Find where the given text appears and provide that cell's center as (X, Y) coordinate. 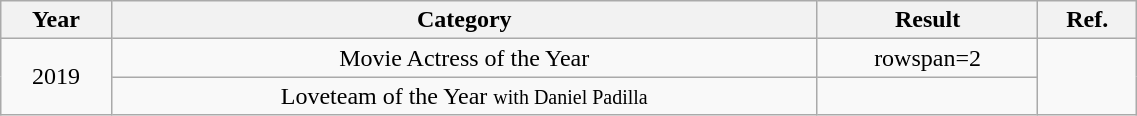
Year (56, 20)
Result (927, 20)
Ref. (1088, 20)
rowspan=2 (927, 58)
Loveteam of the Year with Daniel Padilla (464, 96)
2019 (56, 77)
Category (464, 20)
Movie Actress of the Year (464, 58)
